From the cell containing the given text, extract its center point as [x, y] coordinate. 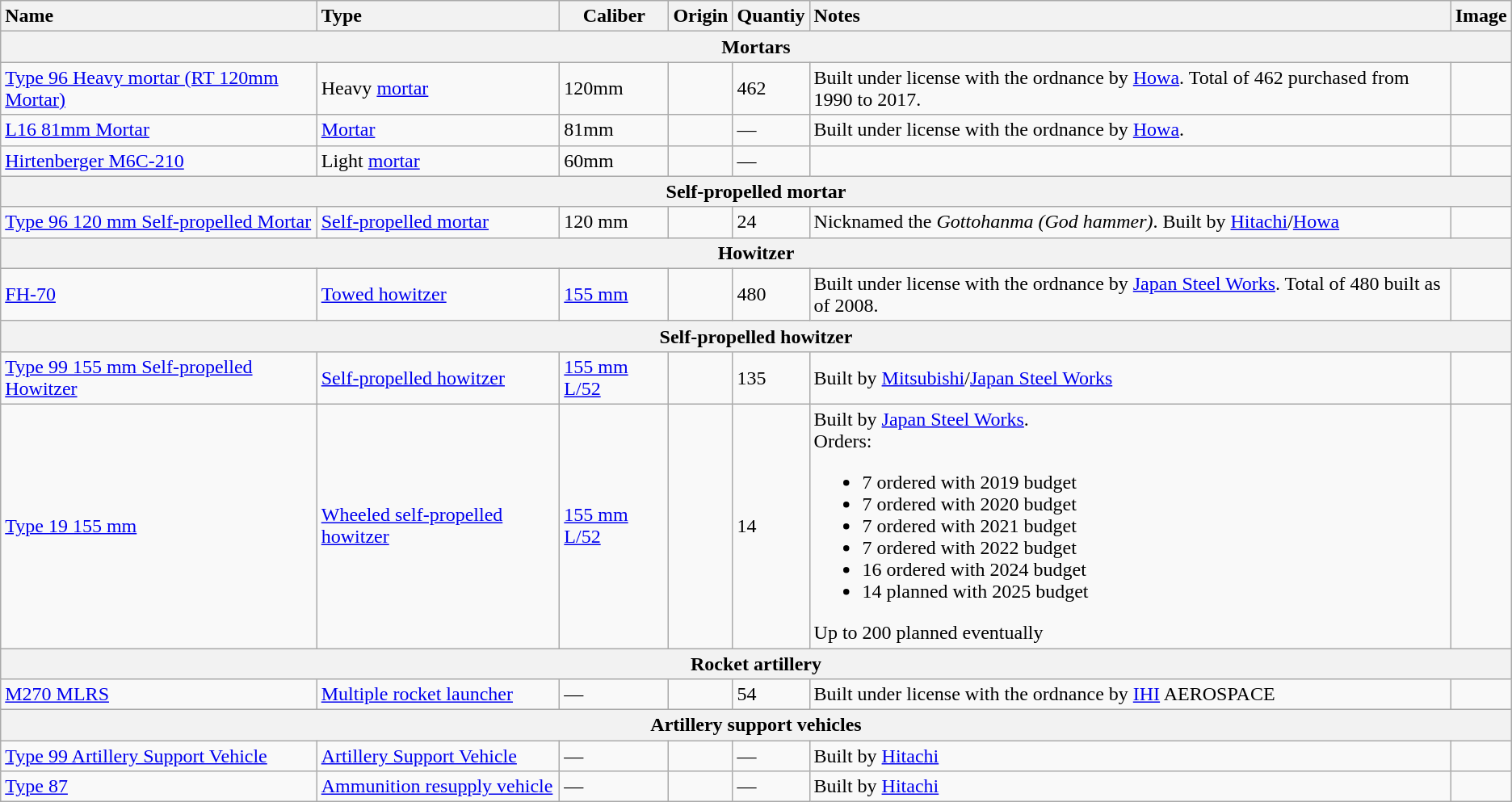
54 [771, 695]
Type 87 [158, 787]
L16 81mm Mortar [158, 130]
81mm [614, 130]
135 [771, 378]
Type 99 Artillery Support Vehicle [158, 756]
462 [771, 89]
480 [771, 294]
Type 96 Heavy mortar (RT 120mm Mortar) [158, 89]
Heavy mortar [438, 89]
Type 99 155 mm Self-propelled Howitzer [158, 378]
14 [771, 526]
Light mortar [438, 161]
Caliber [614, 16]
155 mm [614, 294]
Artillery Support Vehicle [438, 756]
Mortar [438, 130]
24 [771, 222]
Built by Mitsubishi/Japan Steel Works [1130, 378]
Built under license with the ordnance by Howa. Total of 462 purchased from 1990 to 2017. [1130, 89]
Wheeled self-propelled howitzer [438, 526]
FH-70 [158, 294]
Nicknamed the Gottohanma (God hammer). Built by Hitachi/Howa [1130, 222]
Type [438, 16]
Mortars [756, 47]
120mm [614, 89]
Built under license with the ordnance by Howa. [1130, 130]
M270 MLRS [158, 695]
60mm [614, 161]
Quantiy [771, 16]
Type 19 155 mm [158, 526]
Artillery support vehicles [756, 725]
Towed howitzer [438, 294]
Multiple rocket launcher [438, 695]
120 mm [614, 222]
Type 96 120 mm Self-propelled Mortar [158, 222]
Hirtenberger M6C-210 [158, 161]
Built under license with the ordnance by IHI AEROSPACE [1130, 695]
Rocket artillery [756, 663]
Built under license with the ordnance by Japan Steel Works. Total of 480 built as of 2008. [1130, 294]
Image [1481, 16]
Notes [1130, 16]
Origin [701, 16]
Name [158, 16]
Howitzer [756, 253]
Ammunition resupply vehicle [438, 787]
